Locate the cell with the specified text and output its (x, y) center coordinate. 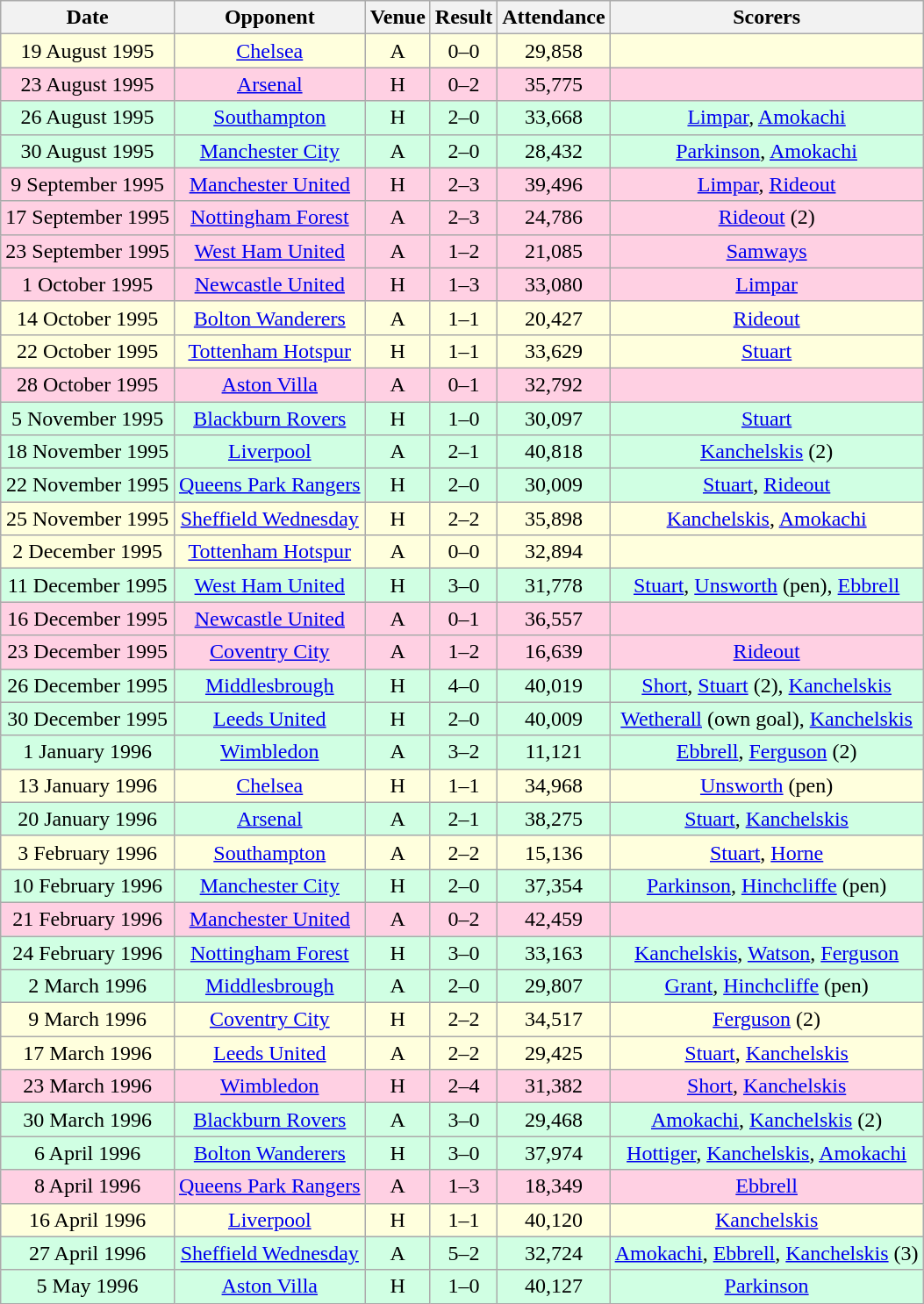
Parkinson, Amokachi (767, 151)
Stuart, Horne (767, 852)
14 October 1995 (88, 318)
5 November 1995 (88, 419)
26 December 1995 (88, 685)
Hottiger, Kanchelskis, Amokachi (767, 1153)
30,097 (554, 419)
18 November 1995 (88, 452)
32,894 (554, 552)
Short, Stuart (2), Kanchelskis (767, 685)
22 November 1995 (88, 485)
24,786 (554, 218)
Kanchelskis, Watson, Ferguson (767, 952)
30 August 1995 (88, 151)
Amokachi, Ebbrell, Kanchelskis (3) (767, 1253)
Ebbrell, Ferguson (2) (767, 752)
10 February 1996 (88, 885)
Scorers (767, 18)
29,468 (554, 1120)
19 August 1995 (88, 51)
37,974 (554, 1153)
16 December 1995 (88, 619)
Limpar, Amokachi (767, 118)
4–0 (463, 685)
26 August 1995 (88, 118)
11,121 (554, 752)
20,427 (554, 318)
40,127 (554, 1286)
24 February 1996 (88, 952)
34,968 (554, 785)
32,792 (554, 384)
Limpar (767, 284)
Amokachi, Kanchelskis (2) (767, 1120)
Stuart, Unsworth (pen), Ebbrell (767, 585)
Result (463, 18)
8 April 1996 (88, 1186)
9 September 1995 (88, 184)
35,898 (554, 519)
29,858 (554, 51)
2 December 1995 (88, 552)
16 April 1996 (88, 1220)
28 October 1995 (88, 384)
2–4 (463, 1086)
42,459 (554, 919)
Opponent (269, 18)
33,163 (554, 952)
Venue (398, 18)
13 January 1996 (88, 785)
Ferguson (2) (767, 1020)
Kanchelskis, Amokachi (767, 519)
Samways (767, 251)
23 August 1995 (88, 84)
39,496 (554, 184)
22 October 1995 (88, 351)
34,517 (554, 1020)
35,775 (554, 84)
Parkinson, Hinchcliffe (pen) (767, 885)
30,009 (554, 485)
31,778 (554, 585)
36,557 (554, 619)
3–2 (463, 752)
33,629 (554, 351)
32,724 (554, 1253)
29,425 (554, 1053)
25 November 1995 (88, 519)
21 February 1996 (88, 919)
33,080 (554, 284)
16,639 (554, 652)
Parkinson (767, 1286)
15,136 (554, 852)
38,275 (554, 819)
Grant, Hinchcliffe (pen) (767, 986)
Limpar, Rideout (767, 184)
Short, Kanchelskis (767, 1086)
9 March 1996 (88, 1020)
17 March 1996 (88, 1053)
31,382 (554, 1086)
Kanchelskis (2) (767, 452)
Kanchelskis (767, 1220)
40,120 (554, 1220)
37,354 (554, 885)
1 October 1995 (88, 284)
2 March 1996 (88, 986)
Rideout (2) (767, 218)
30 December 1995 (88, 719)
5–2 (463, 1253)
28,432 (554, 151)
Unsworth (pen) (767, 785)
3 February 1996 (88, 852)
23 September 1995 (88, 251)
18,349 (554, 1186)
20 January 1996 (88, 819)
27 April 1996 (88, 1253)
29,807 (554, 986)
40,019 (554, 685)
11 December 1995 (88, 585)
1 January 1996 (88, 752)
21,085 (554, 251)
33,668 (554, 118)
40,818 (554, 452)
Date (88, 18)
Stuart, Rideout (767, 485)
40,009 (554, 719)
Wetherall (own goal), Kanchelskis (767, 719)
23 December 1995 (88, 652)
5 May 1996 (88, 1286)
Attendance (554, 18)
6 April 1996 (88, 1153)
Ebbrell (767, 1186)
17 September 1995 (88, 218)
30 March 1996 (88, 1120)
23 March 1996 (88, 1086)
